From the cell containing the given text, extract its center point as (X, Y) coordinate. 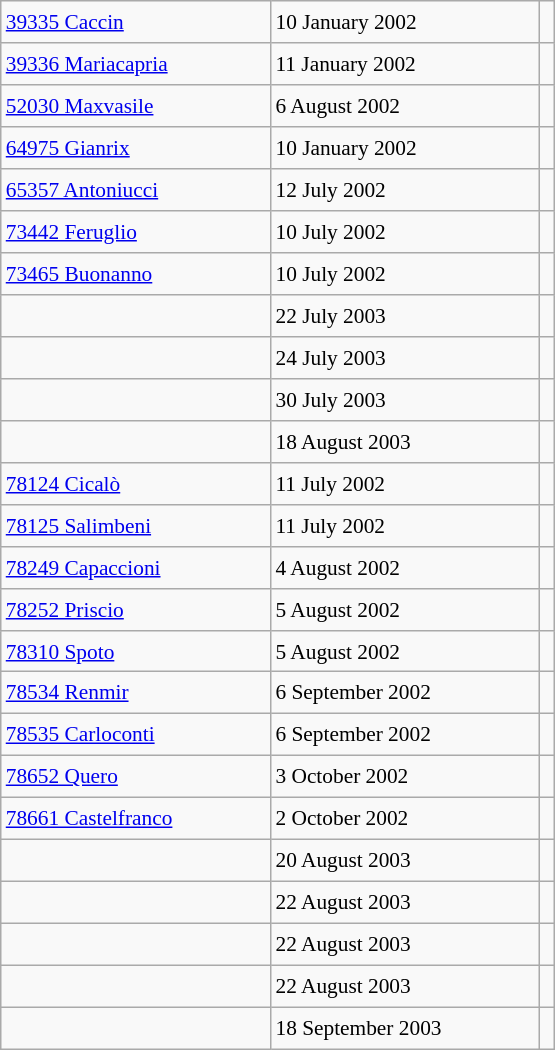
30 July 2003 (404, 399)
52030 Maxvasile (136, 106)
24 July 2003 (404, 358)
18 September 2003 (404, 1028)
3 October 2002 (404, 777)
78652 Quero (136, 777)
78310 Spoto (136, 651)
78252 Priscio (136, 609)
78249 Capaccioni (136, 567)
11 January 2002 (404, 64)
18 August 2003 (404, 441)
22 July 2003 (404, 316)
73465 Buonanno (136, 274)
78661 Castelfranco (136, 819)
4 August 2002 (404, 567)
12 July 2002 (404, 190)
65357 Antoniucci (136, 190)
39335 Caccin (136, 22)
78125 Salimbeni (136, 525)
2 October 2002 (404, 819)
64975 Gianrix (136, 148)
73442 Feruglio (136, 232)
78124 Cicalò (136, 483)
39336 Mariacapria (136, 64)
20 August 2003 (404, 861)
78534 Renmir (136, 693)
78535 Carloconti (136, 735)
6 August 2002 (404, 106)
